Provide the (x, y) coordinate of the cell's center where the given text is located.  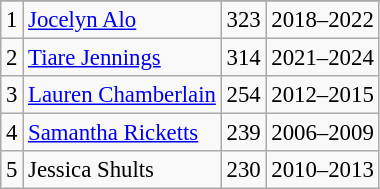
3 (12, 95)
5 (12, 170)
2010–2013 (322, 170)
Jessica Shults (122, 170)
230 (244, 170)
2012–2015 (322, 95)
2018–2022 (322, 20)
239 (244, 133)
Tiare Jennings (122, 58)
Lauren Chamberlain (122, 95)
314 (244, 58)
2021–2024 (322, 58)
2006–2009 (322, 133)
Samantha Ricketts (122, 133)
1 (12, 20)
2 (12, 58)
254 (244, 95)
Jocelyn Alo (122, 20)
4 (12, 133)
323 (244, 20)
